Search for the cell housing the specified text and yield its [X, Y] center coordinate. 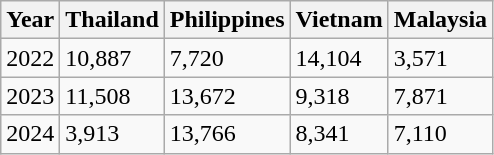
11,508 [112, 96]
2024 [30, 134]
7,110 [440, 134]
8,341 [339, 134]
Thailand [112, 20]
Year [30, 20]
13,672 [227, 96]
10,887 [112, 58]
14,104 [339, 58]
Vietnam [339, 20]
3,913 [112, 134]
7,871 [440, 96]
9,318 [339, 96]
2023 [30, 96]
13,766 [227, 134]
7,720 [227, 58]
2022 [30, 58]
Malaysia [440, 20]
Philippines [227, 20]
3,571 [440, 58]
